Find where the given text appears and provide that cell's center as (X, Y) coordinate. 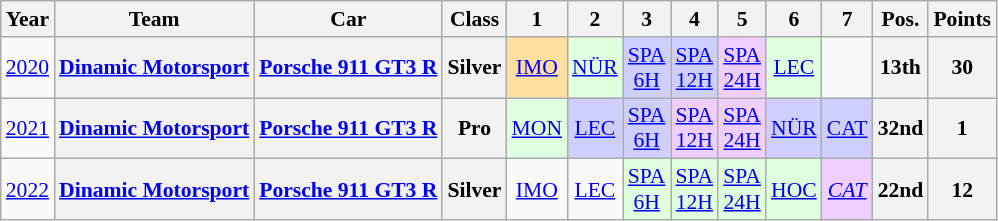
Car (348, 19)
30 (962, 68)
13th (901, 68)
4 (694, 19)
7 (848, 19)
2 (595, 19)
2022 (28, 190)
HOC (794, 190)
Points (962, 19)
5 (742, 19)
2020 (28, 68)
12 (962, 190)
Pos. (901, 19)
Class (474, 19)
Pro (474, 128)
MON (538, 128)
Year (28, 19)
2021 (28, 128)
6 (794, 19)
3 (647, 19)
32nd (901, 128)
Team (154, 19)
22nd (901, 190)
